For the text-containing cell, return its midpoint in [x, y] coordinate format. 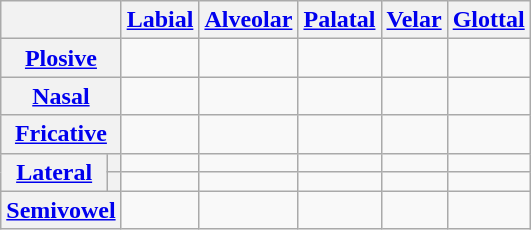
Alveolar [248, 20]
Labial [160, 20]
Lateral [54, 172]
Plosive [61, 58]
Glottal [488, 20]
Fricative [61, 134]
Palatal [340, 20]
Semivowel [61, 210]
Velar [414, 20]
Nasal [61, 96]
